Capture the cell that displays the provided text and extract its (x, y) central coordinate. 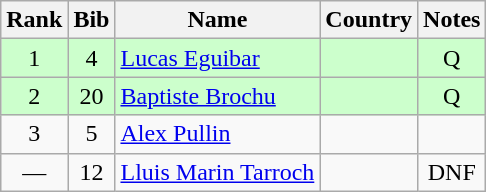
5 (92, 134)
Lluis Marin Tarroch (218, 172)
3 (34, 134)
Rank (34, 20)
Country (369, 20)
Notes (452, 20)
Baptiste Brochu (218, 96)
Lucas Eguibar (218, 58)
4 (92, 58)
20 (92, 96)
Alex Pullin (218, 134)
2 (34, 96)
DNF (452, 172)
1 (34, 58)
12 (92, 172)
Bib (92, 20)
Name (218, 20)
— (34, 172)
